For the text-containing cell, return its midpoint in (X, Y) coordinate format. 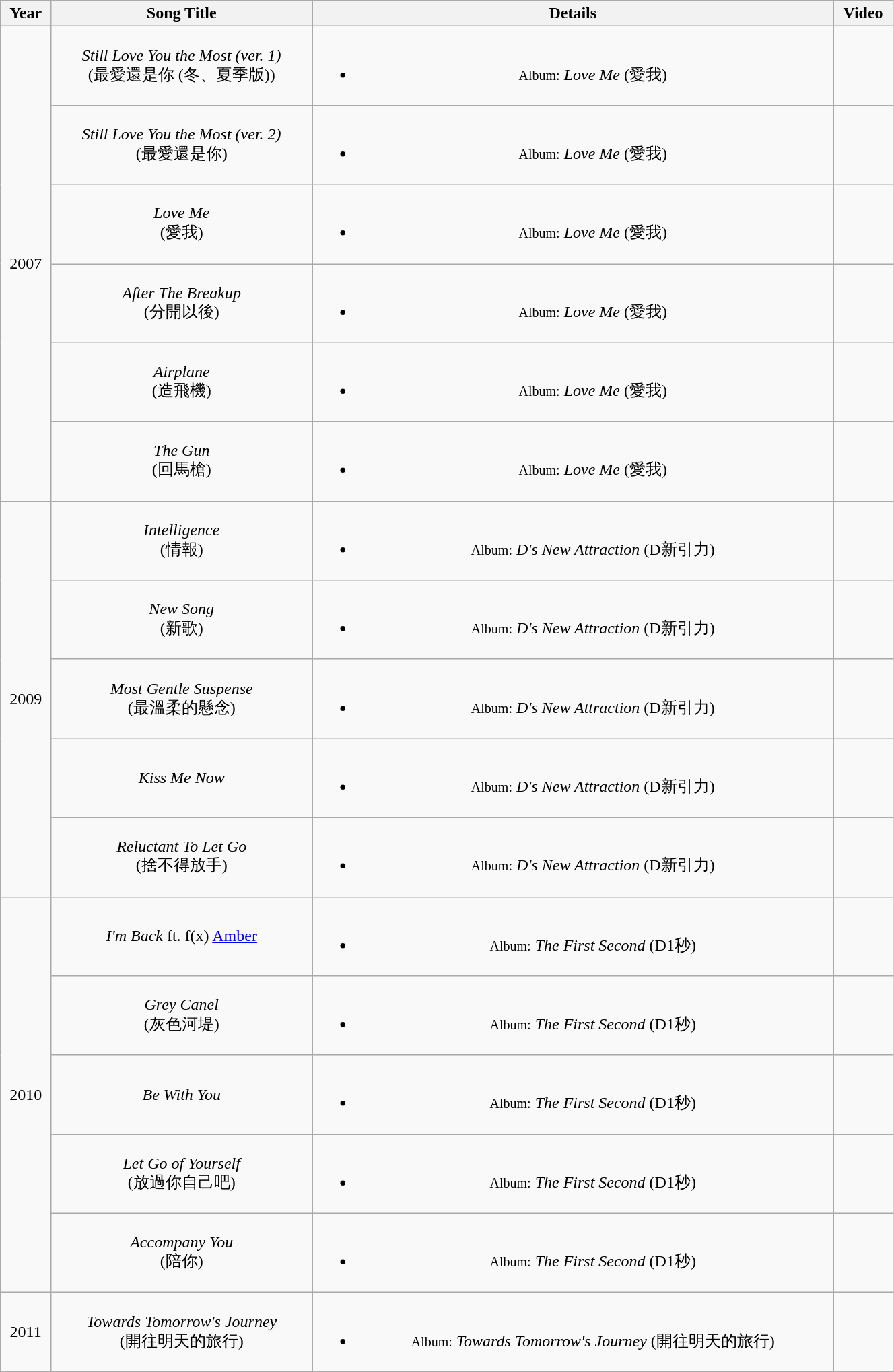
Let Go of Yourself(放過你自己吧) (182, 1174)
Intelligence(情報) (182, 541)
2009 (26, 699)
Still Love You the Most (ver. 1)(最愛還是你 (冬、夏季版)) (182, 66)
2007 (26, 264)
I'm Back ft. f(x) Amber (182, 936)
The Gun (回馬槍) (182, 462)
Love Me (愛我) (182, 224)
Video (863, 13)
After The Breakup(分開以後) (182, 304)
Airplane (造飛機) (182, 382)
Details (573, 13)
Year (26, 13)
Album: Towards Tomorrow's Journey (開往明天的旅行) (573, 1332)
Still Love You the Most (ver. 2)(最愛還是你) (182, 145)
New Song (新歌) (182, 620)
2010 (26, 1095)
Accompany You(陪你) (182, 1253)
Song Title (182, 13)
Reluctant To Let Go(捨不得放手) (182, 857)
Be With You (182, 1095)
Towards Tomorrow's Journey(開往明天的旅行) (182, 1332)
2011 (26, 1332)
Most Gentle Suspense (最溫柔的懸念) (182, 699)
Grey Canel(灰色河堤) (182, 1016)
Kiss Me Now (182, 778)
